Find where the given text appears and provide that cell's center as [x, y] coordinate. 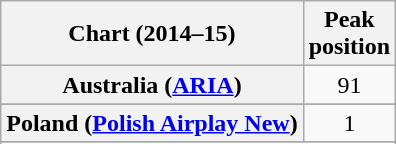
91 [349, 85]
Australia (ARIA) [152, 85]
Chart (2014–15) [152, 34]
Peakposition [349, 34]
1 [349, 123]
Poland (Polish Airplay New) [152, 123]
